Pinpoint the cell where the given text exists, returning its [X, Y] midpoint coordinate. 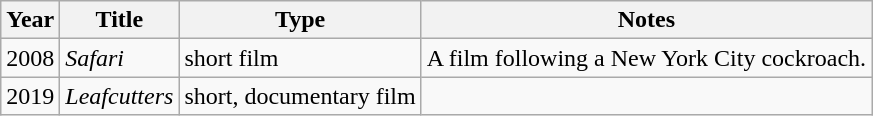
Leafcutters [120, 96]
short, documentary film [300, 96]
2008 [30, 58]
2019 [30, 96]
short film [300, 58]
Notes [646, 20]
Year [30, 20]
Safari [120, 58]
Type [300, 20]
Title [120, 20]
A film following a New York City cockroach. [646, 58]
